Search for the cell housing the specified text and yield its (X, Y) center coordinate. 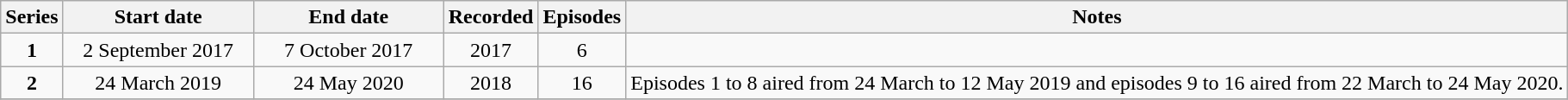
Series (32, 17)
2018 (491, 83)
24 May 2020 (348, 83)
2 September 2017 (158, 50)
16 (582, 83)
End date (348, 17)
6 (582, 50)
1 (32, 50)
Recorded (491, 17)
Episodes (582, 17)
Notes (1097, 17)
2017 (491, 50)
7 October 2017 (348, 50)
24 March 2019 (158, 83)
Start date (158, 17)
2 (32, 83)
Episodes 1 to 8 aired from 24 March to 12 May 2019 and episodes 9 to 16 aired from 22 March to 24 May 2020. (1097, 83)
